Scan for the cell matching the given text and deliver its [x, y] coordinate at center. 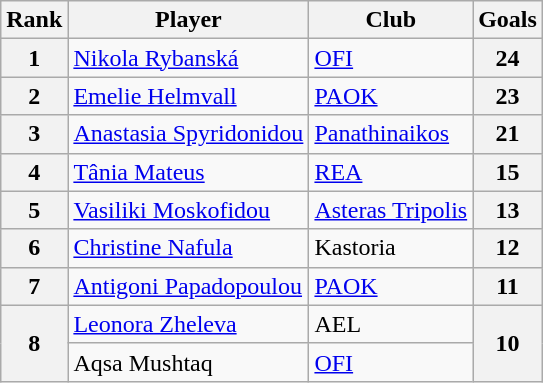
Emelie Helmvall [188, 96]
Goals [508, 20]
12 [508, 248]
Anastasia Spyridonidou [188, 134]
13 [508, 210]
15 [508, 172]
AEL [391, 324]
1 [34, 58]
Rank [34, 20]
8 [34, 343]
Player [188, 20]
Christine Nafula [188, 248]
Kastoria [391, 248]
Vasiliki Moskofidou [188, 210]
Tânia Mateus [188, 172]
Panathinaikos [391, 134]
Aqsa Mushtaq [188, 362]
23 [508, 96]
10 [508, 343]
5 [34, 210]
Leonora Zheleva [188, 324]
4 [34, 172]
REA [391, 172]
Antigoni Papadopoulou [188, 286]
21 [508, 134]
24 [508, 58]
7 [34, 286]
2 [34, 96]
Asteras Tripolis [391, 210]
3 [34, 134]
Nikola Rybanská [188, 58]
6 [34, 248]
11 [508, 286]
Club [391, 20]
